From the cell containing the given text, extract its center point as (x, y) coordinate. 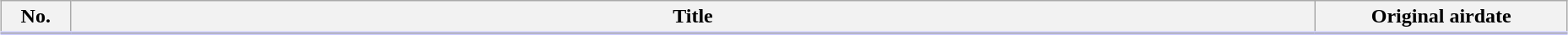
No. (35, 17)
Original airdate (1441, 17)
Title (693, 17)
